Return the (X, Y) coordinate for the center point of the cell that contains the specified text.  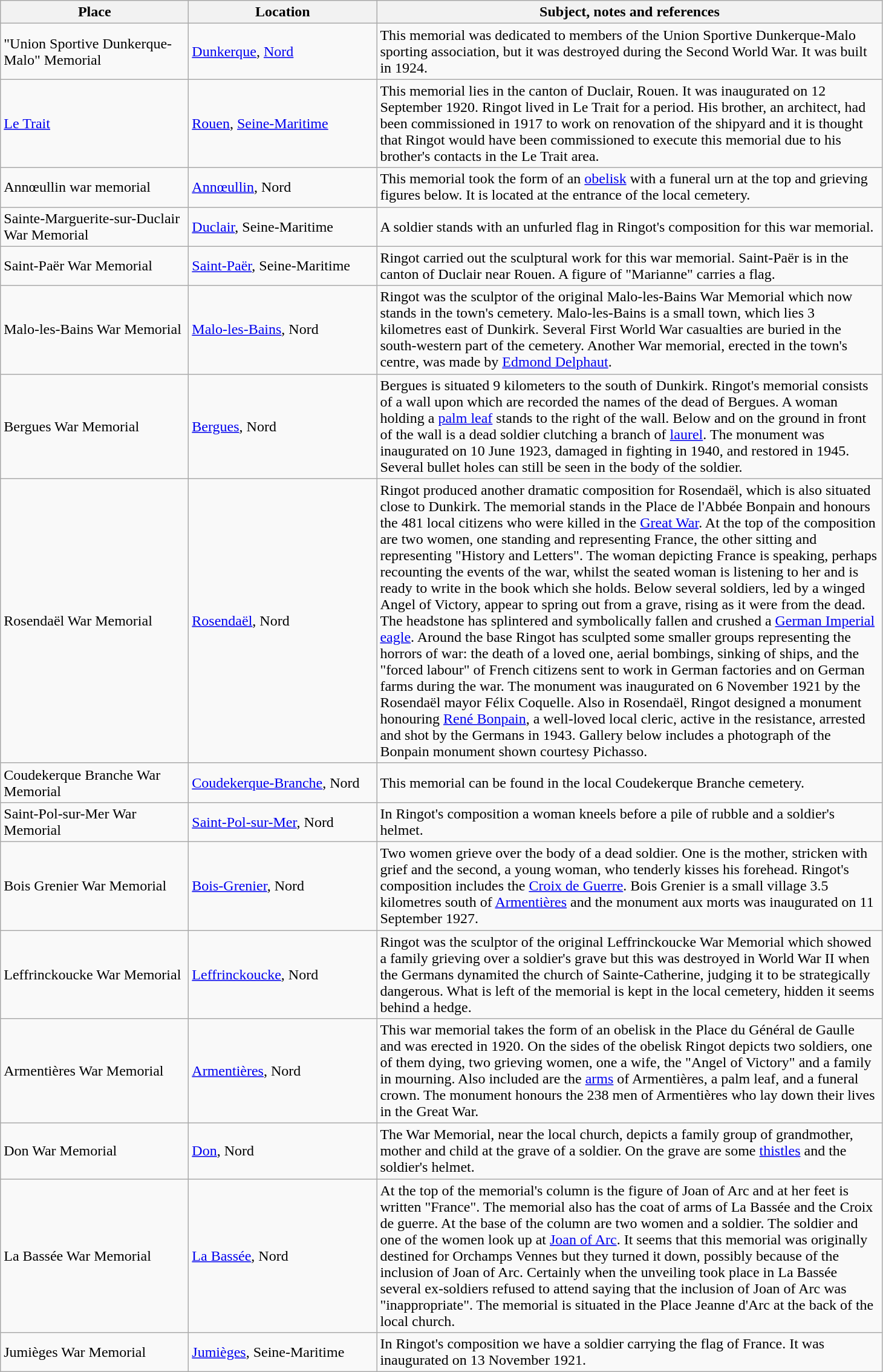
Dunkerque, Nord (283, 51)
Saint-Pol-sur-Mer War Memorial (94, 822)
Malo-les-Bains, Nord (283, 330)
Saint-Paër, Seine-Maritime (283, 266)
Malo-les-Bains War Memorial (94, 330)
Le Trait (94, 123)
Leffrinckoucke War Memorial (94, 975)
Location (283, 12)
A soldier stands with an unfurled flag in Ringot's composition for this war memorial. (630, 226)
In Ringot's composition a woman kneels before a pile of rubble and a soldier's helmet. (630, 822)
Rouen, Seine-Maritime (283, 123)
This memorial can be found in the local Coudekerque Branche cemetery. (630, 783)
Subject, notes and references (630, 12)
Don, Nord (283, 1151)
Rosendaël, Nord (283, 621)
Saint-Pol-sur-Mer, Nord (283, 822)
Duclair, Seine-Maritime (283, 226)
Armentières, Nord (283, 1071)
Coudekerque Branche War Memorial (94, 783)
Leffrinckoucke, Nord (283, 975)
Rosendaël War Memorial (94, 621)
"Union Sportive Dunkerque-Malo" Memorial (94, 51)
La Bassée War Memorial (94, 1256)
In Ringot's composition we have a soldier carrying the flag of France. It was inaugurated on 13 November 1921. (630, 1353)
La Bassée, Nord (283, 1256)
Bergues War Memorial (94, 426)
Bois-Grenier, Nord (283, 886)
Sainte-Marguerite-sur-Duclair War Memorial (94, 226)
Jumièges, Seine-Maritime (283, 1353)
Annœullin war memorial (94, 188)
Jumièges War Memorial (94, 1353)
Saint-Paër War Memorial (94, 266)
Bois Grenier War Memorial (94, 886)
Bergues, Nord (283, 426)
Coudekerque-Branche, Nord (283, 783)
Place (94, 12)
Annœullin, Nord (283, 188)
Don War Memorial (94, 1151)
Armentières War Memorial (94, 1071)
